Determine the [x, y] coordinate at the center of the cell enclosing the given text.  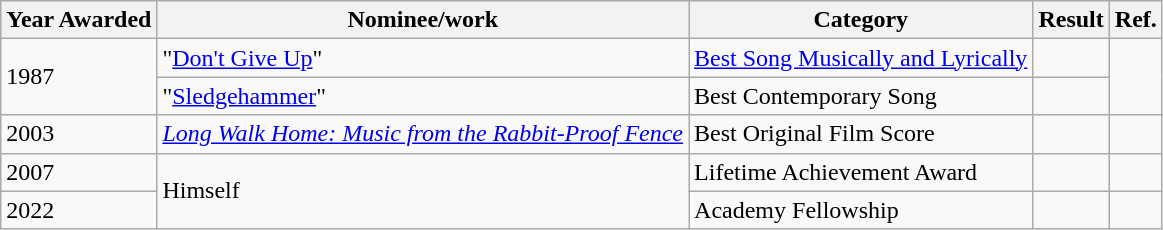
Best Song Musically and Lyrically [861, 58]
2022 [79, 210]
"Sledgehammer" [423, 96]
1987 [79, 77]
Year Awarded [79, 20]
Best Original Film Score [861, 134]
2003 [79, 134]
Himself [423, 191]
2007 [79, 172]
"Don't Give Up" [423, 58]
Best Contemporary Song [861, 96]
Category [861, 20]
Academy Fellowship [861, 210]
Ref. [1136, 20]
Result [1071, 20]
Long Walk Home: Music from the Rabbit-Proof Fence [423, 134]
Lifetime Achievement Award [861, 172]
Nominee/work [423, 20]
